Locate the cell with the specified text and output its [X, Y] center coordinate. 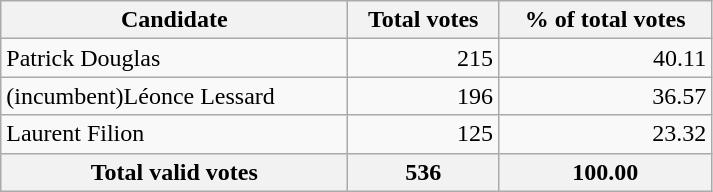
(incumbent)Léonce Lessard [174, 96]
Total valid votes [174, 172]
Laurent Filion [174, 134]
% of total votes [606, 20]
36.57 [606, 96]
Total votes [424, 20]
196 [424, 96]
23.32 [606, 134]
40.11 [606, 58]
125 [424, 134]
100.00 [606, 172]
536 [424, 172]
215 [424, 58]
Patrick Douglas [174, 58]
Candidate [174, 20]
